Pinpoint the cell where the given text exists, returning its (X, Y) midpoint coordinate. 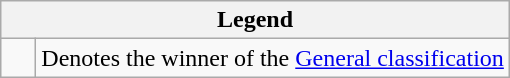
Legend (256, 20)
Denotes the winner of the General classification (273, 58)
